Pinpoint the cell where the given text exists, returning its (X, Y) midpoint coordinate. 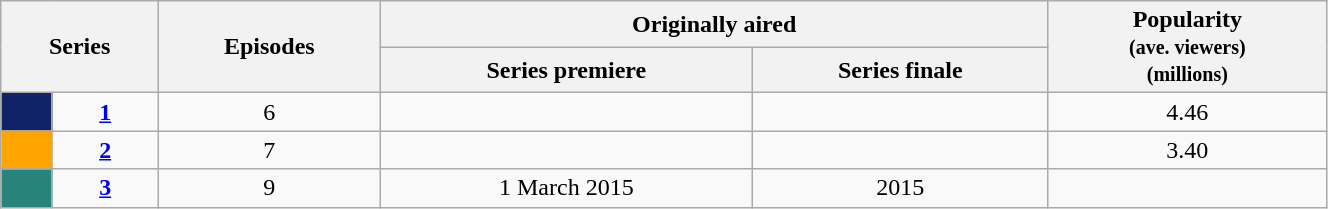
4.46 (1187, 112)
1 (106, 112)
2 (106, 150)
Series premiere (566, 70)
Episodes (269, 47)
Series finale (900, 70)
Originally aired (714, 24)
1 March 2015 (566, 188)
2015 (900, 188)
Popularity(ave. viewers)(millions) (1187, 47)
6 (269, 112)
7 (269, 150)
3.40 (1187, 150)
3 (106, 188)
9 (269, 188)
Series (80, 47)
